Extract the [X, Y] coordinate from the center of the cell holding the provided text.  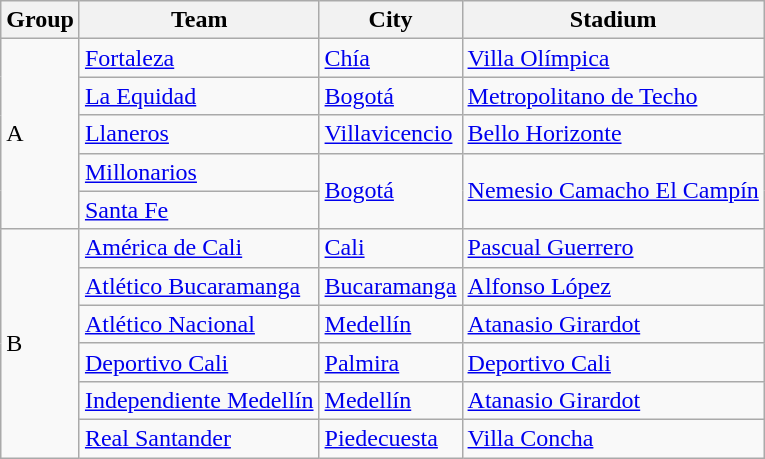
Nemesio Camacho El Campín [613, 191]
Llaneros [199, 134]
Fortaleza [199, 58]
Piedecuesta [390, 438]
Santa Fe [199, 210]
Stadium [613, 20]
Alfonso López [613, 286]
Pascual Guerrero [613, 248]
Group [40, 20]
City [390, 20]
Independiente Medellín [199, 400]
Atlético Nacional [199, 324]
Villa Olímpica [613, 58]
Palmira [390, 362]
Atlético Bucaramanga [199, 286]
Villavicencio [390, 134]
Chía [390, 58]
Bucaramanga [390, 286]
B [40, 343]
Team [199, 20]
Cali [390, 248]
Millonarios [199, 172]
Metropolitano de Techo [613, 96]
La Equidad [199, 96]
América de Cali [199, 248]
Bello Horizonte [613, 134]
Real Santander [199, 438]
A [40, 134]
Villa Concha [613, 438]
